From the cell containing the given text, extract its center point as [x, y] coordinate. 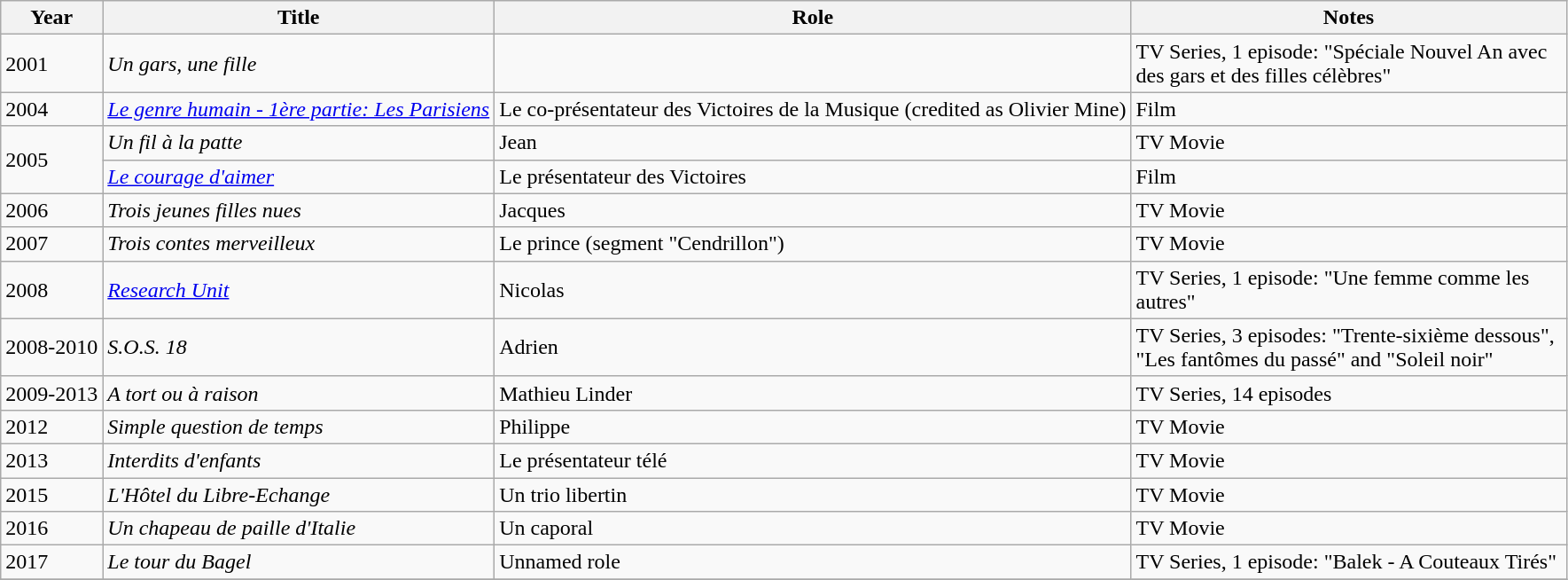
Nicolas [813, 289]
2008-2010 [51, 348]
TV Series, 14 episodes [1349, 393]
Un chapeau de paille d'Italie [299, 529]
Adrien [813, 348]
2012 [51, 427]
2005 [51, 160]
2001 [51, 64]
Trois jeunes filles nues [299, 210]
Interdits d'enfants [299, 460]
2009-2013 [51, 393]
Le présentateur télé [813, 460]
2006 [51, 210]
Notes [1349, 18]
2015 [51, 494]
Le prince (segment "Cendrillon") [813, 244]
Un caporal [813, 529]
TV Series, 1 episode: "Spéciale Nouvel An avec des gars et des filles célèbres" [1349, 64]
Le tour du Bagel [299, 562]
Research Unit [299, 289]
Le présentateur des Victoires [813, 176]
Un trio libertin [813, 494]
Unnamed role [813, 562]
2013 [51, 460]
S.O.S. 18 [299, 348]
Trois contes merveilleux [299, 244]
Title [299, 18]
Jacques [813, 210]
2017 [51, 562]
A tort ou à raison [299, 393]
2007 [51, 244]
Role [813, 18]
Philippe [813, 427]
TV Series, 1 episode: "Une femme comme les autres" [1349, 289]
Year [51, 18]
2016 [51, 529]
Jean [813, 143]
TV Series, 1 episode: "Balek - A Couteaux Tirés" [1349, 562]
Un gars, une fille [299, 64]
Le genre humain - 1ère partie: Les Parisiens [299, 109]
Un fil à la patte [299, 143]
L'Hôtel du Libre-Echange [299, 494]
TV Series, 3 episodes: "Trente-sixième dessous", "Les fantômes du passé" and "Soleil noir" [1349, 348]
2004 [51, 109]
Mathieu Linder [813, 393]
Le courage d'aimer [299, 176]
Le co-présentateur des Victoires de la Musique (credited as Olivier Mine) [813, 109]
2008 [51, 289]
Simple question de temps [299, 427]
